For the text-containing cell, return its midpoint in (X, Y) coordinate format. 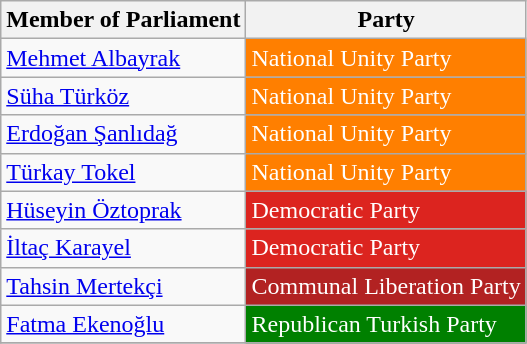
Erdoğan Şanlıdağ (124, 134)
Republican Turkish Party (386, 324)
Mehmet Albayrak (124, 58)
Fatma Ekenoğlu (124, 324)
Tahsin Mertekçi (124, 286)
Hüseyin Öztoprak (124, 210)
Party (386, 20)
Communal Liberation Party (386, 286)
Member of Parliament (124, 20)
Süha Türköz (124, 96)
İltaç Karayel (124, 248)
Türkay Tokel (124, 172)
